Return the (X, Y) coordinate for the center point of the cell that contains the specified text.  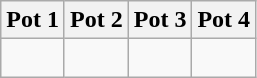
Pot 1 (33, 20)
Pot 4 (224, 20)
Pot 3 (160, 20)
Pot 2 (96, 20)
